Return the (x, y) coordinate for the center point of the cell that contains the specified text.  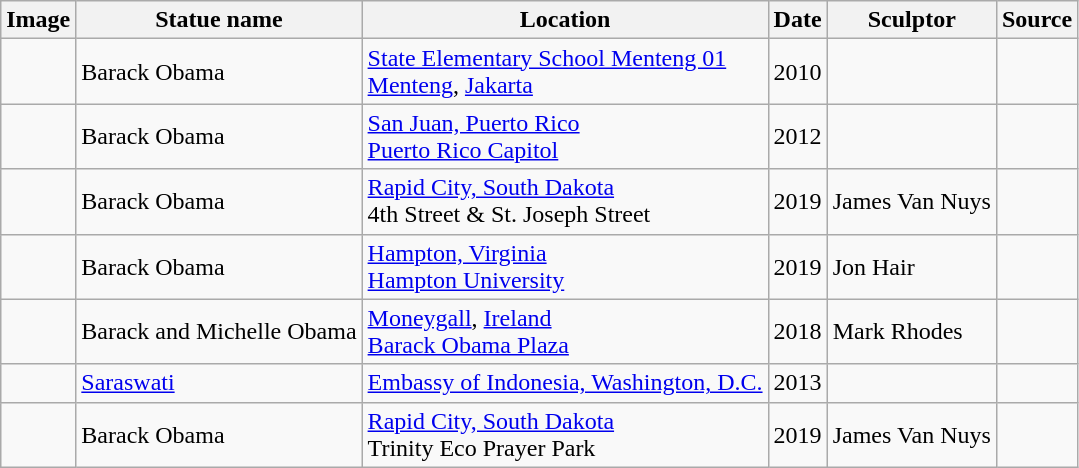
Image (38, 20)
2010 (798, 72)
San Juan, Puerto RicoPuerto Rico Capitol (565, 136)
2012 (798, 136)
Location (565, 20)
State Elementary School Menteng 01Menteng, Jakarta (565, 72)
Date (798, 20)
Jon Hair (912, 266)
Mark Rhodes (912, 332)
Barack and Michelle Obama (219, 332)
Statue name (219, 20)
Saraswati (219, 383)
2013 (798, 383)
Source (1036, 20)
2018 (798, 332)
Embassy of Indonesia, Washington, D.C. (565, 383)
Sculptor (912, 20)
Rapid City, South DakotaTrinity Eco Prayer Park (565, 434)
Rapid City, South Dakota4th Street & St. Joseph Street (565, 202)
Hampton, VirginiaHampton University (565, 266)
Moneygall, IrelandBarack Obama Plaza (565, 332)
